Search for the cell housing the specified text and yield its [x, y] center coordinate. 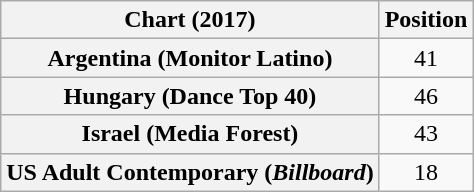
Chart (2017) [190, 20]
41 [426, 58]
Argentina (Monitor Latino) [190, 58]
Hungary (Dance Top 40) [190, 96]
18 [426, 172]
Israel (Media Forest) [190, 134]
43 [426, 134]
Position [426, 20]
US Adult Contemporary (Billboard) [190, 172]
46 [426, 96]
